Scan for the cell matching the given text and deliver its [x, y] coordinate at center. 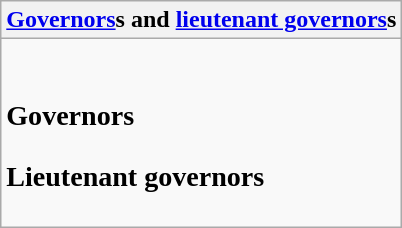
Governorss and lieutenant governorss [202, 20]
GovernorsLieutenant governors [202, 133]
